Capture the cell that displays the provided text and extract its [x, y] central coordinate. 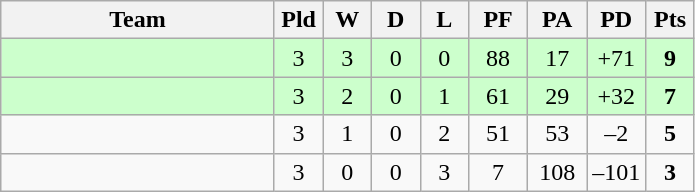
9 [670, 58]
29 [558, 96]
Team [138, 20]
61 [498, 96]
–101 [616, 172]
W [348, 20]
5 [670, 134]
53 [558, 134]
–2 [616, 134]
108 [558, 172]
Pts [670, 20]
Pld [298, 20]
PD [616, 20]
D [396, 20]
88 [498, 58]
17 [558, 58]
PA [558, 20]
L [444, 20]
+71 [616, 58]
51 [498, 134]
+32 [616, 96]
PF [498, 20]
